Output the (x, y) coordinate of the center of the cell containing the given text.  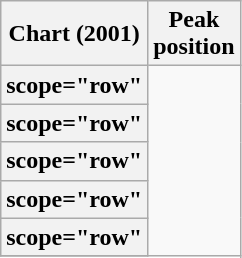
Chart (2001) (74, 34)
Peakposition (194, 34)
